Provide the (x, y) coordinate of the cell's center where the given text is located.  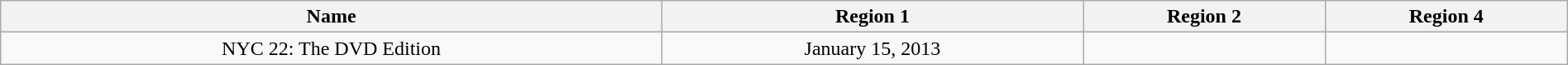
NYC 22: The DVD Edition (332, 48)
Region 1 (872, 17)
Name (332, 17)
Region 2 (1204, 17)
Region 4 (1446, 17)
January 15, 2013 (872, 48)
